Locate the cell with the specified text and output its [X, Y] center coordinate. 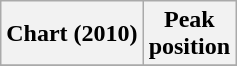
Peakposition [189, 34]
Chart (2010) [72, 34]
